Detect which cell encompasses the target text, then output its (x, y) center coordinate. 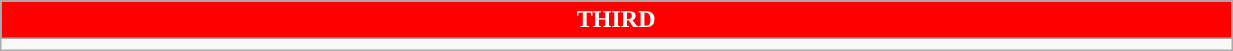
THIRD (616, 20)
